Identify which cell holds the provided text, then report its (X, Y) central coordinate. 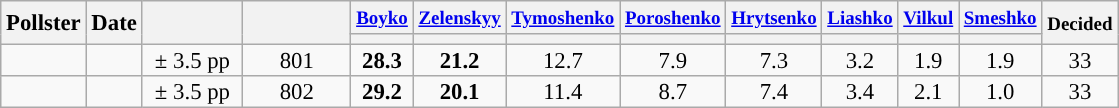
Poroshenko (673, 18)
1.0 (1000, 92)
Date (114, 23)
29.2 (382, 92)
7.3 (774, 61)
7.4 (774, 92)
Pollster (44, 23)
21.2 (460, 61)
8.7 (673, 92)
Zelenskyy (460, 18)
28.3 (382, 61)
3.2 (860, 61)
11.4 (563, 92)
Boyko (382, 18)
802 (297, 92)
Vilkul (928, 18)
20.1 (460, 92)
3.4 (860, 92)
2.1 (928, 92)
Hrytsenko (774, 18)
801 (297, 61)
7.9 (673, 61)
Liashko (860, 18)
Tymoshenko (563, 18)
Smeshko (1000, 18)
Decided (1080, 23)
12.7 (563, 61)
